Detect which cell encompasses the target text, then output its (x, y) center coordinate. 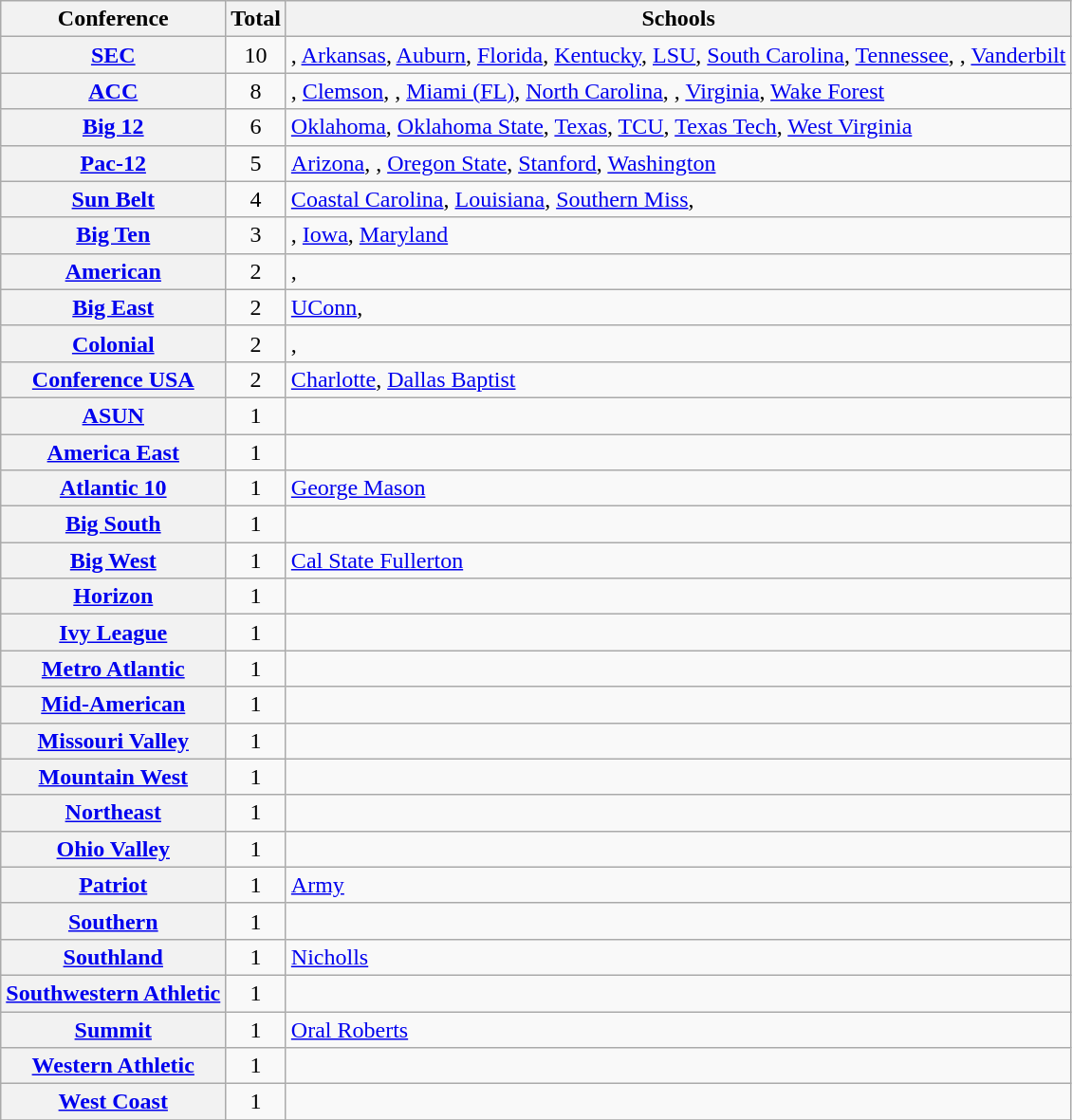
Atlantic 10 (114, 488)
West Coast (114, 1102)
6 (256, 127)
Conference (114, 19)
American (114, 271)
Summit (114, 1029)
Southern (114, 921)
Patriot (114, 885)
ACC (114, 91)
Western Athletic (114, 1066)
Northeast (114, 813)
Big Ten (114, 235)
10 (256, 55)
, Arkansas, Auburn, Florida, Kentucky, LSU, South Carolina, Tennessee, , Vanderbilt (678, 55)
Mid-American (114, 705)
Ivy League (114, 633)
Oklahoma, Oklahoma State, Texas, TCU, Texas Tech, West Virginia (678, 127)
8 (256, 91)
Pac-12 (114, 163)
Metro Atlantic (114, 669)
Southland (114, 957)
Sun Belt (114, 199)
Big West (114, 560)
Cal State Fullerton (678, 560)
4 (256, 199)
Coastal Carolina, Louisiana, Southern Miss, (678, 199)
Total (256, 19)
Southwestern Athletic (114, 993)
Big 12 (114, 127)
Conference USA (114, 379)
Colonial (114, 343)
Ohio Valley (114, 849)
Mountain West (114, 777)
Oral Roberts (678, 1029)
, Iowa, Maryland (678, 235)
3 (256, 235)
SEC (114, 55)
UConn, (678, 307)
America East (114, 452)
Arizona, , Oregon State, Stanford, Washington (678, 163)
Nicholls (678, 957)
5 (256, 163)
Missouri Valley (114, 741)
, Clemson, , Miami (FL), North Carolina, , Virginia, Wake Forest (678, 91)
Big East (114, 307)
Big South (114, 524)
Charlotte, Dallas Baptist (678, 379)
George Mason (678, 488)
Army (678, 885)
Horizon (114, 597)
ASUN (114, 415)
Schools (678, 19)
